From the cell containing the given text, extract its center point as [X, Y] coordinate. 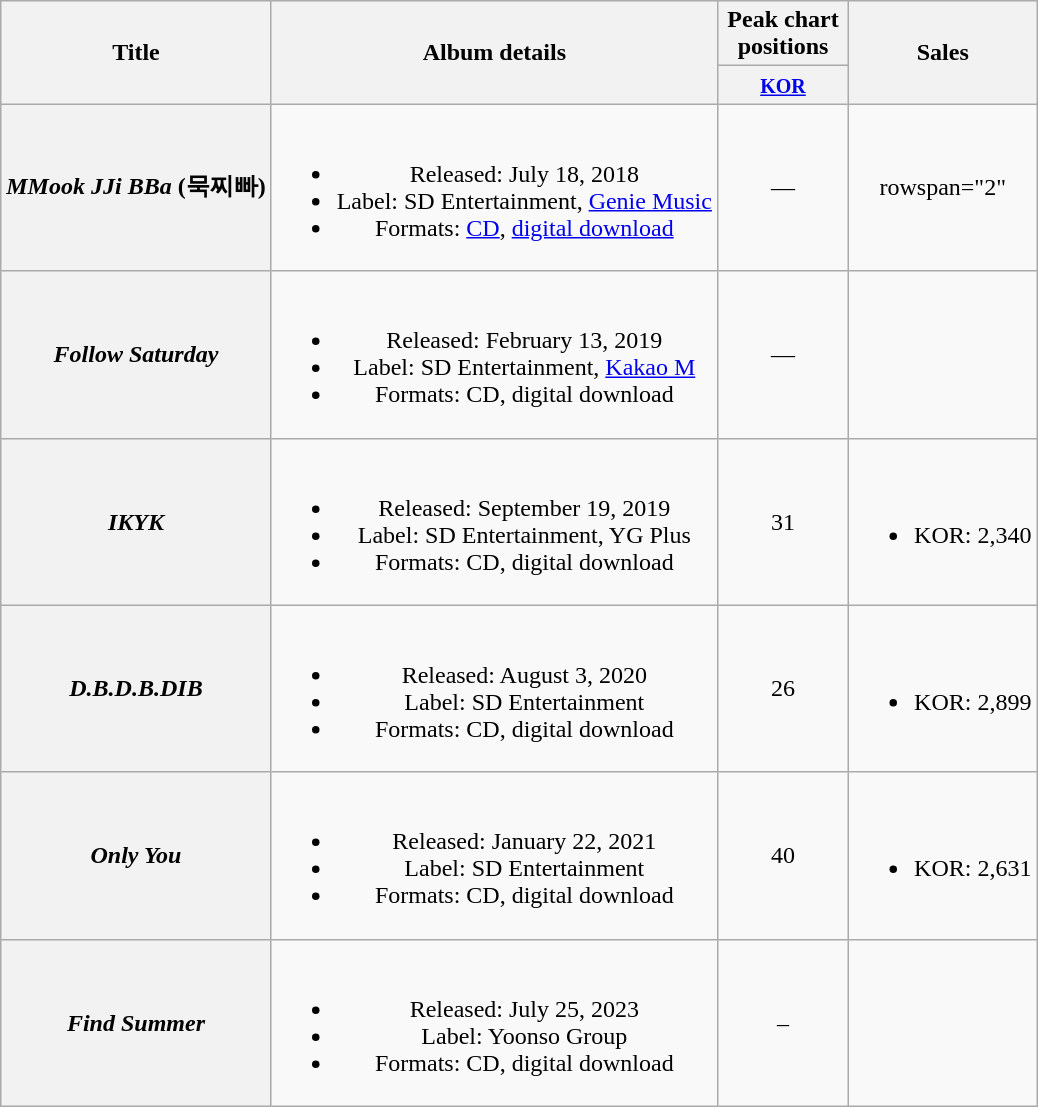
– [782, 1022]
Peak chart positions [782, 34]
MMook JJi BBa (묵찌빠) [136, 188]
KOR [782, 85]
D.B.D.B.DIB [136, 688]
Sales [943, 52]
Released: August 3, 2020Label: SD EntertainmentFormats: CD, digital download [494, 688]
Released: July 25, 2023Label: Yoonso GroupFormats: CD, digital download [494, 1022]
rowspan="2" [943, 188]
KOR: 2,899 [943, 688]
Released: July 18, 2018Label: SD Entertainment, Genie MusicFormats: CD, digital download [494, 188]
IKYK [136, 522]
Released: January 22, 2021Label: SD EntertainmentFormats: CD, digital download [494, 856]
Only You [136, 856]
Released: September 19, 2019Label: SD Entertainment, YG PlusFormats: CD, digital download [494, 522]
Find Summer [136, 1022]
Title [136, 52]
Released: February 13, 2019Label: SD Entertainment, Kakao MFormats: CD, digital download [494, 354]
26 [782, 688]
31 [782, 522]
Album details [494, 52]
KOR: 2,340 [943, 522]
40 [782, 856]
Follow Saturday [136, 354]
KOR: 2,631 [943, 856]
